Output the [x, y] coordinate of the center of the cell containing the given text.  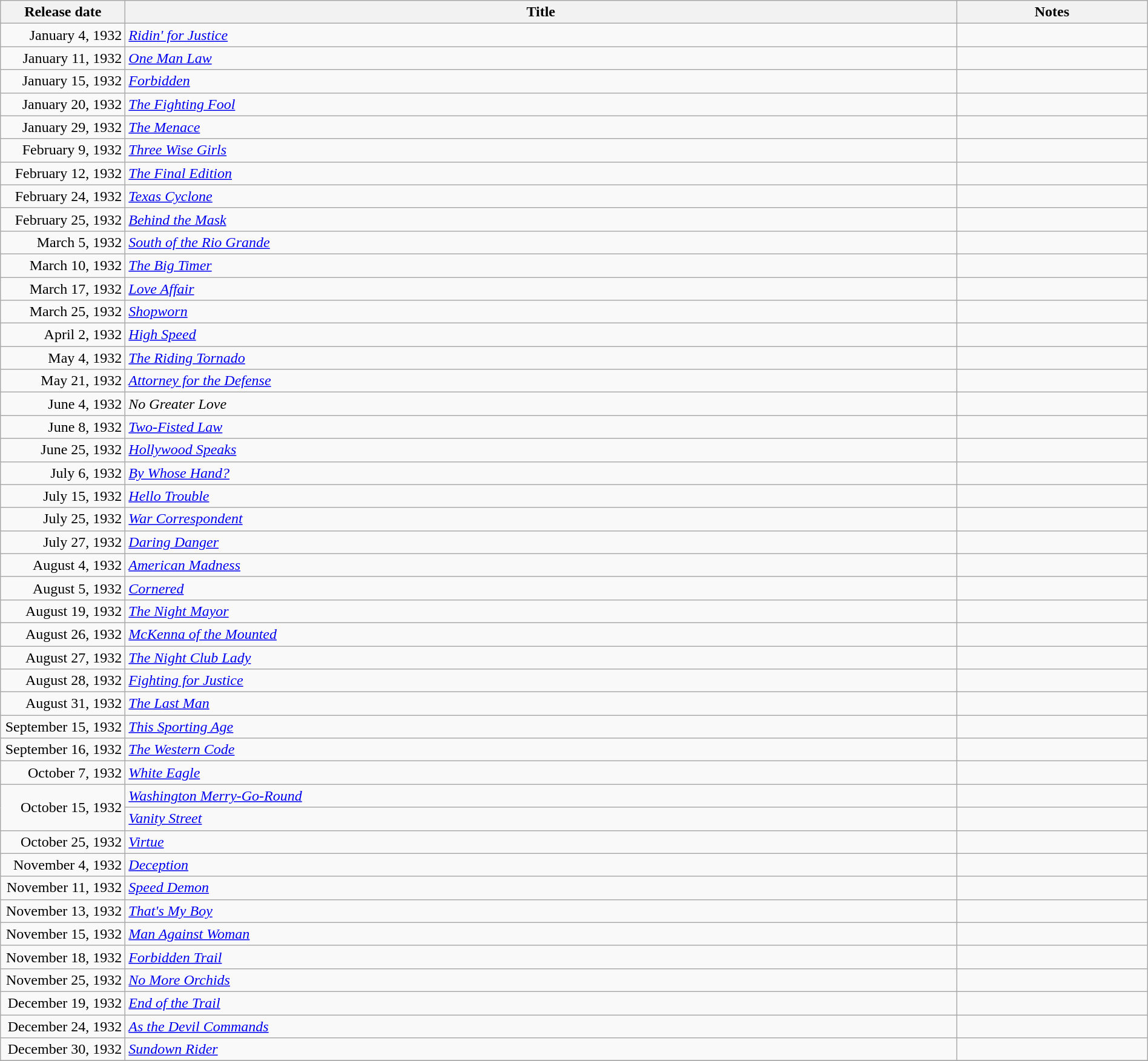
July 25, 1932 [63, 519]
The Menace [541, 127]
October 7, 1932 [63, 773]
August 4, 1932 [63, 565]
Man Against Woman [541, 934]
Washington Merry-Go-Round [541, 796]
December 30, 1932 [63, 1049]
End of the Trail [541, 1003]
Forbidden Trail [541, 957]
August 19, 1932 [63, 611]
Virtue [541, 842]
Three Wise Girls [541, 150]
Hello Trouble [541, 496]
July 6, 1932 [63, 473]
This Sporting Age [541, 727]
The Night Club Lady [541, 657]
McKenna of the Mounted [541, 634]
That's My Boy [541, 911]
September 15, 1932 [63, 727]
June 25, 1932 [63, 450]
Release date [63, 12]
Speed Demon [541, 888]
South of the Rio Grande [541, 242]
June 8, 1932 [63, 427]
March 5, 1932 [63, 242]
January 29, 1932 [63, 127]
August 27, 1932 [63, 657]
No Greater Love [541, 404]
June 4, 1932 [63, 404]
October 25, 1932 [63, 842]
November 11, 1932 [63, 888]
March 25, 1932 [63, 312]
By Whose Hand? [541, 473]
January 20, 1932 [63, 104]
December 24, 1932 [63, 1026]
December 19, 1932 [63, 1003]
May 4, 1932 [63, 358]
The Last Man [541, 704]
The Riding Tornado [541, 358]
One Man Law [541, 58]
October 15, 1932 [63, 807]
Love Affair [541, 289]
White Eagle [541, 773]
January 4, 1932 [63, 35]
March 17, 1932 [63, 289]
November 13, 1932 [63, 911]
Deception [541, 865]
May 21, 1932 [63, 381]
American Madness [541, 565]
Behind the Mask [541, 219]
High Speed [541, 335]
Forbidden [541, 81]
March 10, 1932 [63, 265]
Vanity Street [541, 819]
Hollywood Speaks [541, 450]
August 28, 1932 [63, 681]
Notes [1052, 12]
Texas Cyclone [541, 196]
April 2, 1932 [63, 335]
February 12, 1932 [63, 173]
The Western Code [541, 750]
The Fighting Fool [541, 104]
War Correspondent [541, 519]
Ridin' for Justice [541, 35]
The Final Edition [541, 173]
November 25, 1932 [63, 980]
Sundown Rider [541, 1049]
Shopworn [541, 312]
Attorney for the Defense [541, 381]
September 16, 1932 [63, 750]
February 24, 1932 [63, 196]
No More Orchids [541, 980]
Title [541, 12]
Two-Fisted Law [541, 427]
July 15, 1932 [63, 496]
January 11, 1932 [63, 58]
Cornered [541, 588]
Fighting for Justice [541, 681]
January 15, 1932 [63, 81]
The Big Timer [541, 265]
November 15, 1932 [63, 934]
Daring Danger [541, 542]
November 18, 1932 [63, 957]
August 31, 1932 [63, 704]
August 26, 1932 [63, 634]
February 9, 1932 [63, 150]
November 4, 1932 [63, 865]
The Night Mayor [541, 611]
February 25, 1932 [63, 219]
August 5, 1932 [63, 588]
July 27, 1932 [63, 542]
As the Devil Commands [541, 1026]
